Search for the cell housing the specified text and yield its [x, y] center coordinate. 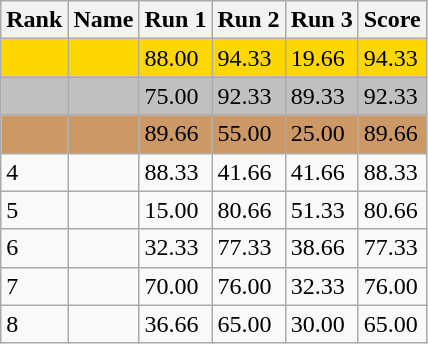
8 [34, 324]
19.66 [322, 58]
36.66 [176, 324]
Rank [34, 20]
Run 2 [248, 20]
Score [392, 20]
25.00 [322, 134]
15.00 [176, 210]
38.66 [322, 248]
4 [34, 172]
75.00 [176, 96]
6 [34, 248]
Run 1 [176, 20]
Run 3 [322, 20]
55.00 [248, 134]
88.00 [176, 58]
Name [104, 20]
51.33 [322, 210]
70.00 [176, 286]
7 [34, 286]
5 [34, 210]
89.33 [322, 96]
30.00 [322, 324]
